Pinpoint the cell where the given text exists, returning its [X, Y] midpoint coordinate. 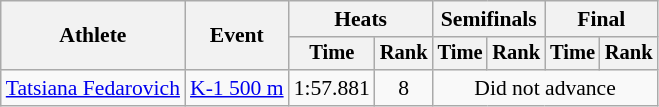
K-1 500 m [237, 88]
Heats [361, 19]
Athlete [93, 36]
Tatsiana Fedarovich [93, 88]
Did not advance [546, 88]
Semifinals [489, 19]
1:57.881 [332, 88]
Event [237, 36]
8 [404, 88]
Final [601, 19]
